Identify which cell holds the provided text, then report its (x, y) central coordinate. 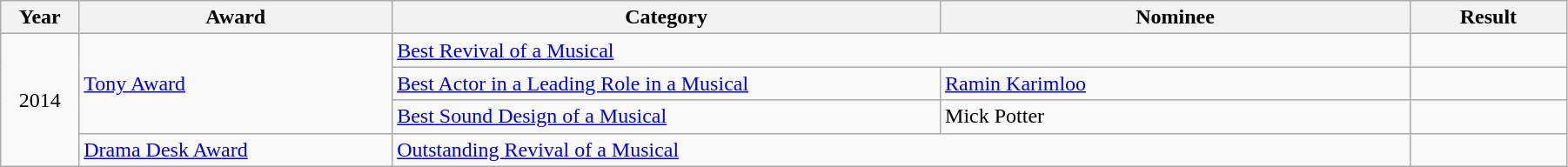
Drama Desk Award (236, 150)
Mick Potter (1176, 117)
Outstanding Revival of a Musical (901, 150)
Award (236, 17)
Year (40, 17)
2014 (40, 100)
Result (1488, 17)
Ramin Karimloo (1176, 83)
Nominee (1176, 17)
Best Revival of a Musical (901, 50)
Best Sound Design of a Musical (667, 117)
Best Actor in a Leading Role in a Musical (667, 83)
Category (667, 17)
Tony Award (236, 83)
